Return the (x, y) coordinate for the center point of the cell that contains the specified text.  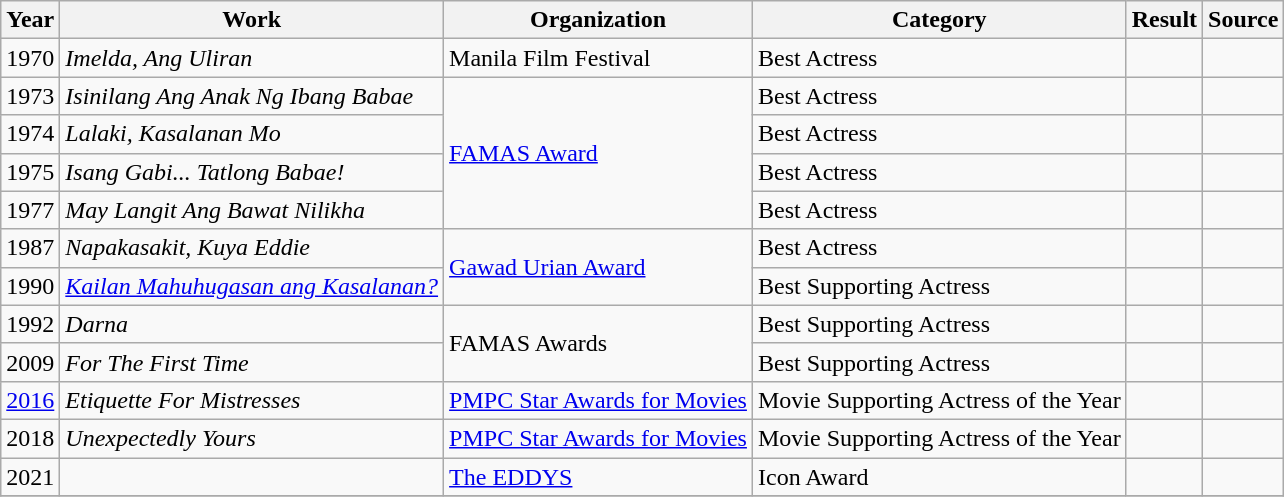
1974 (30, 134)
2009 (30, 362)
Organization (598, 20)
Etiquette For Mistresses (252, 400)
2016 (30, 400)
FAMAS Award (598, 153)
1973 (30, 96)
1987 (30, 248)
Icon Award (939, 477)
Work (252, 20)
Isinilang Ang Anak Ng Ibang Babae (252, 96)
Darna (252, 324)
Category (939, 20)
Result (1164, 20)
Napakasakit, Kuya Eddie (252, 248)
Source (1244, 20)
Year (30, 20)
1990 (30, 286)
Isang Gabi... Tatlong Babae! (252, 172)
2018 (30, 438)
1970 (30, 58)
Gawad Urian Award (598, 267)
1977 (30, 210)
Unexpectedly Yours (252, 438)
Imelda, Ang Uliran (252, 58)
Manila Film Festival (598, 58)
Kailan Mahuhugasan ang Kasalanan? (252, 286)
1975 (30, 172)
The EDDYS (598, 477)
For The First Time (252, 362)
2021 (30, 477)
May Langit Ang Bawat Nilikha (252, 210)
Lalaki, Kasalanan Mo (252, 134)
FAMAS Awards (598, 343)
1992 (30, 324)
